Return the (X, Y) coordinate for the center point of the cell that contains the specified text.  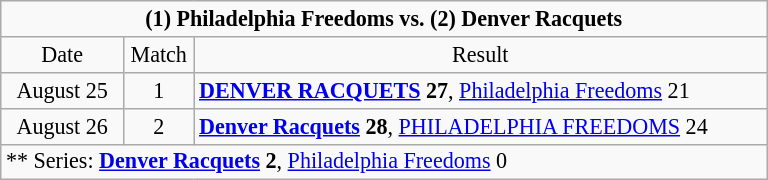
August 26 (62, 126)
Match (159, 54)
** Series: Denver Racquets 2, Philadelphia Freedoms 0 (384, 162)
August 25 (62, 90)
1 (159, 90)
DENVER RACQUETS 27, Philadelphia Freedoms 21 (480, 90)
Denver Racquets 28, PHILADELPHIA FREEDOMS 24 (480, 126)
Result (480, 54)
Date (62, 54)
2 (159, 126)
(1) Philadelphia Freedoms vs. (2) Denver Racquets (384, 18)
